Capture the cell that displays the provided text and extract its (X, Y) central coordinate. 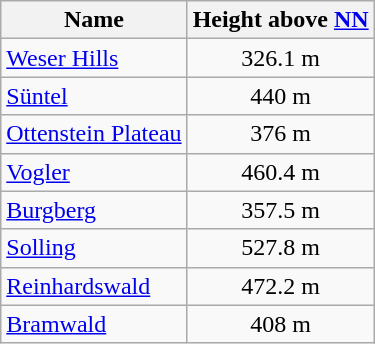
408 m (280, 324)
Reinhardswald (94, 286)
Bramwald (94, 324)
440 m (280, 96)
527.8 m (280, 248)
Height above NN (280, 20)
Burgberg (94, 210)
460.4 m (280, 172)
Weser Hills (94, 58)
376 m (280, 134)
Vogler (94, 172)
357.5 m (280, 210)
326.1 m (280, 58)
472.2 m (280, 286)
Süntel (94, 96)
Ottenstein Plateau (94, 134)
Name (94, 20)
Solling (94, 248)
